Determine the (X, Y) coordinate at the center of the cell enclosing the given text.  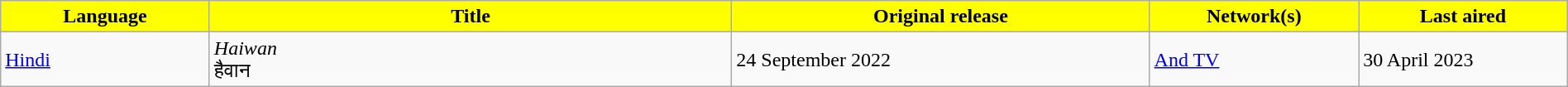
Original release (941, 17)
Hindi (106, 60)
Network(s) (1254, 17)
And TV (1254, 60)
Language (106, 17)
Title (471, 17)
Last aired (1464, 17)
24 September 2022 (941, 60)
30 April 2023 (1464, 60)
Haiwan हैवान (471, 60)
